Output the [x, y] coordinate of the center of the cell containing the given text.  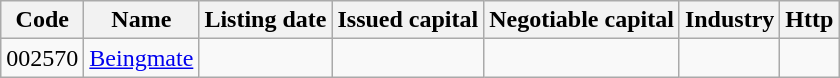
Listing date [266, 20]
002570 [42, 58]
Http [810, 20]
Beingmate [142, 58]
Negotiable capital [582, 20]
Industry [729, 20]
Issued capital [408, 20]
Code [42, 20]
Name [142, 20]
